Output the [X, Y] coordinate of the center of the cell containing the given text.  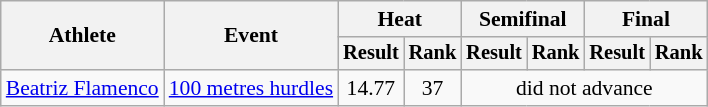
37 [433, 88]
Event [251, 36]
100 metres hurdles [251, 88]
did not advance [584, 88]
Athlete [82, 36]
Final [646, 19]
14.77 [371, 88]
Semifinal [522, 19]
Beatriz Flamenco [82, 88]
Heat [400, 19]
